For the text-containing cell, return its midpoint in [x, y] coordinate format. 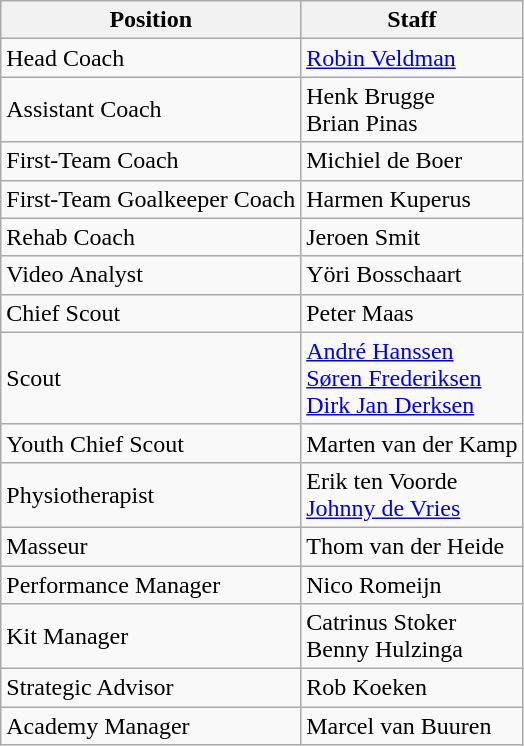
Position [151, 20]
André Hanssen Søren Frederiksen Dirk Jan Derksen [412, 378]
Marten van der Kamp [412, 443]
First-Team Goalkeeper Coach [151, 199]
Michiel de Boer [412, 161]
Marcel van Buuren [412, 726]
Kit Manager [151, 636]
Harmen Kuperus [412, 199]
Nico Romeijn [412, 585]
Scout [151, 378]
Robin Veldman [412, 58]
Youth Chief Scout [151, 443]
First-Team Coach [151, 161]
Rehab Coach [151, 237]
Masseur [151, 546]
Academy Manager [151, 726]
Assistant Coach [151, 110]
Jeroen Smit [412, 237]
Performance Manager [151, 585]
Rob Koeken [412, 688]
Strategic Advisor [151, 688]
Catrinus Stoker Benny Hulzinga [412, 636]
Physiotherapist [151, 494]
Yöri Bosschaart [412, 275]
Video Analyst [151, 275]
Head Coach [151, 58]
Staff [412, 20]
Peter Maas [412, 313]
Erik ten Voorde Johnny de Vries [412, 494]
Thom van der Heide [412, 546]
Henk Brugge Brian Pinas [412, 110]
Chief Scout [151, 313]
